Determine the (X, Y) coordinate at the center of the cell enclosing the given text.  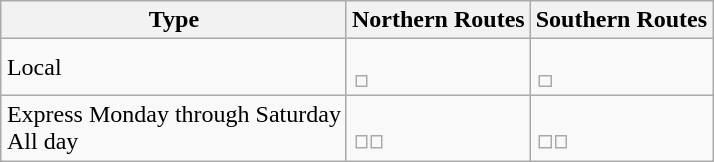
Express Monday through SaturdayAll day (174, 128)
Local (174, 68)
Type (174, 20)
Southern Routes (621, 20)
Northern Routes (438, 20)
